Capture the cell that displays the provided text and extract its [x, y] central coordinate. 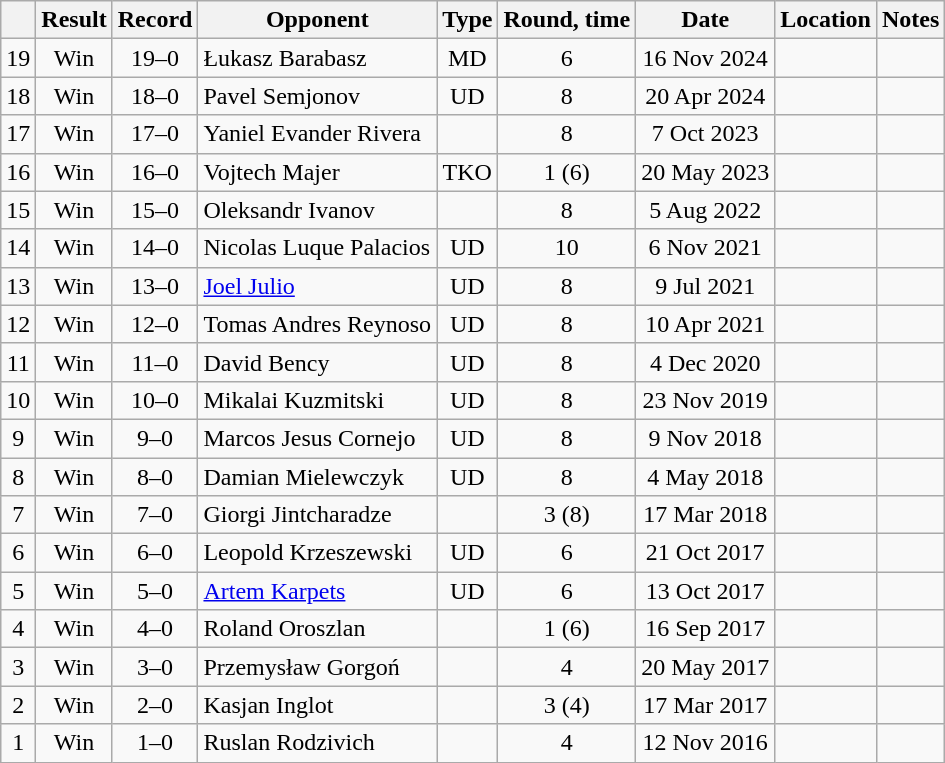
Mikalai Kuzmitski [318, 400]
Kasjan Inglot [318, 705]
Pavel Semjonov [318, 96]
Przemysław Gorgoń [318, 667]
Leopold Krzeszewski [318, 553]
Yaniel Evander Rivera [318, 134]
2 [18, 705]
20 May 2017 [706, 667]
Location [826, 20]
TKO [468, 172]
15 [18, 210]
13–0 [155, 286]
13 Oct 2017 [706, 591]
14 [18, 248]
17 Mar 2018 [706, 515]
17–0 [155, 134]
Marcos Jesus Cornejo [318, 438]
7–0 [155, 515]
12 [18, 324]
Notes [910, 20]
Vojtech Majer [318, 172]
13 [18, 286]
3 (8) [567, 515]
Ruslan Rodzivich [318, 743]
3 [18, 667]
7 [18, 515]
Damian Mielewczyk [318, 477]
6–0 [155, 553]
Oleksandr Ivanov [318, 210]
10–0 [155, 400]
1 [18, 743]
Type [468, 20]
Joel Julio [318, 286]
17 [18, 134]
5 Aug 2022 [706, 210]
16 [18, 172]
9 Nov 2018 [706, 438]
20 May 2023 [706, 172]
5–0 [155, 591]
4–0 [155, 629]
19 [18, 58]
17 Mar 2017 [706, 705]
15–0 [155, 210]
2–0 [155, 705]
16 Sep 2017 [706, 629]
20 Apr 2024 [706, 96]
18–0 [155, 96]
5 [18, 591]
23 Nov 2019 [706, 400]
Tomas Andres Reynoso [318, 324]
4 May 2018 [706, 477]
3 (4) [567, 705]
6 Nov 2021 [706, 248]
David Bency [318, 362]
9 Jul 2021 [706, 286]
MD [468, 58]
7 Oct 2023 [706, 134]
1–0 [155, 743]
16 Nov 2024 [706, 58]
11 [18, 362]
16–0 [155, 172]
9 [18, 438]
Opponent [318, 20]
3–0 [155, 667]
Round, time [567, 20]
9–0 [155, 438]
Giorgi Jintcharadze [318, 515]
12 Nov 2016 [706, 743]
8–0 [155, 477]
12–0 [155, 324]
Łukasz Barabasz [318, 58]
Record [155, 20]
14–0 [155, 248]
10 Apr 2021 [706, 324]
4 Dec 2020 [706, 362]
Roland Oroszlan [318, 629]
Artem Karpets [318, 591]
Date [706, 20]
19–0 [155, 58]
11–0 [155, 362]
21 Oct 2017 [706, 553]
Nicolas Luque Palacios [318, 248]
Result [74, 20]
18 [18, 96]
